Extract the [X, Y] coordinate from the center of the cell holding the provided text.  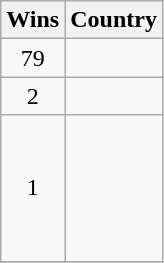
79 [33, 58]
Country [114, 20]
1 [33, 188]
Wins [33, 20]
2 [33, 96]
